Output the [x, y] coordinate of the center of the cell containing the given text.  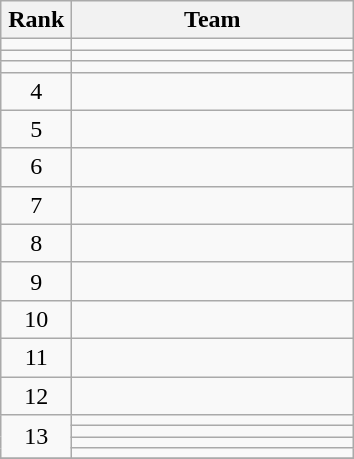
Team [212, 20]
12 [36, 395]
11 [36, 357]
8 [36, 243]
Rank [36, 20]
4 [36, 91]
10 [36, 319]
9 [36, 281]
6 [36, 167]
13 [36, 437]
7 [36, 205]
5 [36, 129]
